Provide the [x, y] coordinate of the cell's center where the given text is located.  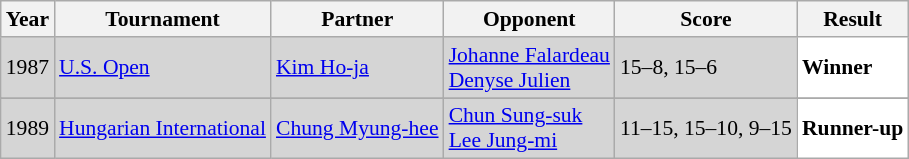
Runner-up [852, 128]
Opponent [530, 19]
15–8, 15–6 [706, 68]
Year [28, 19]
1987 [28, 68]
Chung Myung-hee [358, 128]
Chun Sung-suk Lee Jung-mi [530, 128]
Result [852, 19]
Hungarian International [162, 128]
Partner [358, 19]
Winner [852, 68]
U.S. Open [162, 68]
11–15, 15–10, 9–15 [706, 128]
1989 [28, 128]
Kim Ho-ja [358, 68]
Tournament [162, 19]
Score [706, 19]
Johanne Falardeau Denyse Julien [530, 68]
